Detect which cell encompasses the target text, then output its (X, Y) center coordinate. 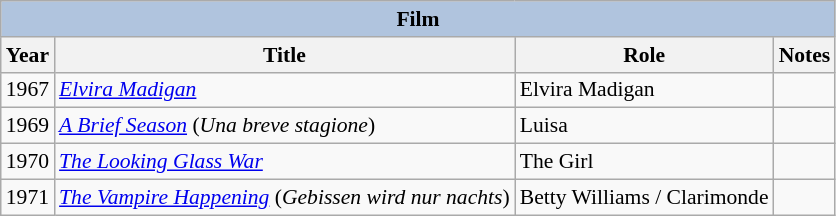
The Looking Glass War (284, 162)
1970 (28, 162)
1971 (28, 197)
A Brief Season (Una breve stagione) (284, 126)
The Vampire Happening (Gebissen wird nur nachts) (284, 197)
1969 (28, 126)
The Girl (644, 162)
Film (418, 19)
1967 (28, 90)
Title (284, 55)
Luisa (644, 126)
Role (644, 55)
Betty Williams / Clarimonde (644, 197)
Notes (805, 55)
Year (28, 55)
